For the text-containing cell, return its midpoint in (X, Y) coordinate format. 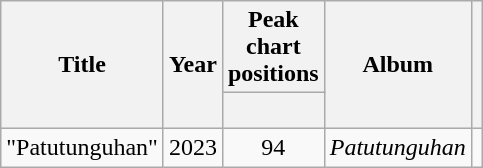
Patutunguhan (398, 147)
Title (82, 65)
"Patutunguhan" (82, 147)
Album (398, 65)
94 (273, 147)
Year (192, 65)
Peak chart positions (273, 47)
2023 (192, 147)
